From the cell containing the given text, extract its center point as [X, Y] coordinate. 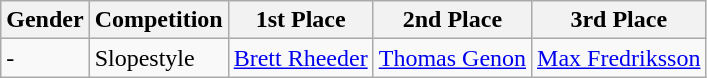
Competition [158, 20]
2nd Place [452, 20]
Max Fredriksson [619, 58]
- [45, 58]
Gender [45, 20]
1st Place [300, 20]
3rd Place [619, 20]
Thomas Genon [452, 58]
Slopestyle [158, 58]
Brett Rheeder [300, 58]
